Find where the given text appears and provide that cell's center as (X, Y) coordinate. 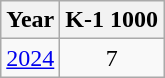
K-1 1000 (112, 20)
7 (112, 58)
2024 (30, 58)
Year (30, 20)
